Determine the (x, y) coordinate at the center of the cell enclosing the given text.  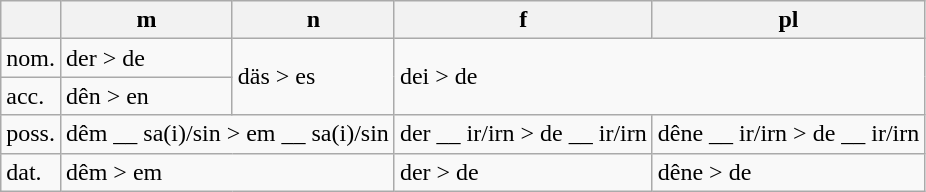
dên > en (146, 96)
dêm > em (227, 172)
pl (788, 20)
acc. (31, 96)
n (313, 20)
dei > de (659, 77)
dêne __ ir/irn > de __ ir/irn (788, 134)
dat. (31, 172)
f (523, 20)
däs > es (313, 77)
nom. (31, 58)
dêm __ sa(i)/sin > em __ sa(i)/sin (227, 134)
der __ ir/irn > de __ ir/irn (523, 134)
poss. (31, 134)
dêne > de (788, 172)
m (146, 20)
